Locate the cell with the specified text and output its (X, Y) center coordinate. 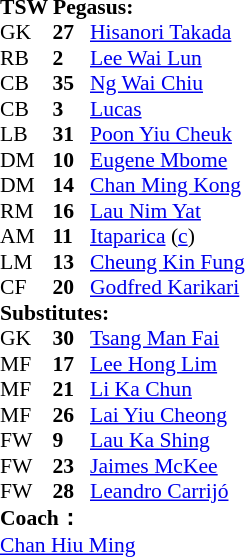
Tsang Man Fai (168, 339)
LB (26, 135)
30 (71, 339)
Godfred Karikari (168, 287)
17 (71, 364)
9 (71, 441)
LM (26, 262)
Lai Yiu Cheong (168, 415)
Eugene Mbome (168, 160)
Leandro Carrijó (168, 491)
Lucas (168, 109)
Li Ka Chun (168, 389)
Itaparica (c) (168, 237)
AM (26, 237)
13 (71, 262)
20 (71, 287)
Ng Wai Chiu (168, 83)
Chan Ming Kong (168, 185)
26 (71, 415)
Poon Yiu Cheuk (168, 135)
Lee Wai Lun (168, 58)
11 (71, 237)
Lee Hong Lim (168, 364)
Substitutes: (122, 313)
10 (71, 160)
CF (26, 287)
Lau Nim Yat (168, 211)
Hisanori Takada (168, 33)
14 (71, 185)
23 (71, 466)
21 (71, 389)
Lau Ka Shing (168, 441)
Cheung Kin Fung (168, 262)
Coach： (122, 518)
28 (71, 491)
27 (71, 33)
2 (71, 58)
35 (71, 83)
Jaimes McKee (168, 466)
RB (26, 58)
3 (71, 109)
16 (71, 211)
31 (71, 135)
RM (26, 211)
